Return the [x, y] coordinate for the center point of the cell that contains the specified text.  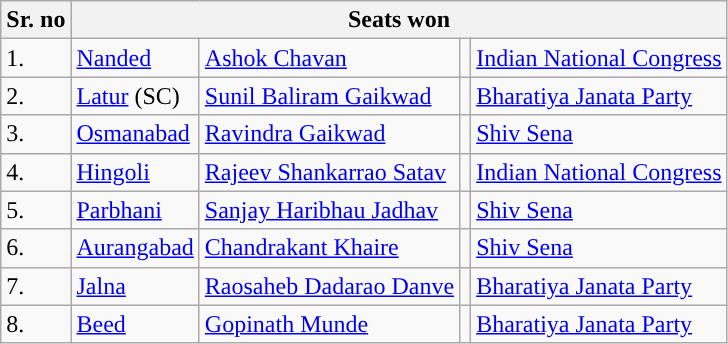
4. [36, 172]
Beed [135, 324]
Seats won [399, 20]
Latur (SC) [135, 96]
7. [36, 286]
Sunil Baliram Gaikwad [329, 96]
Ashok Chavan [329, 58]
Sanjay Haribhau Jadhav [329, 210]
5. [36, 210]
1. [36, 58]
Sr. no [36, 20]
Ravindra Gaikwad [329, 134]
6. [36, 248]
Chandrakant Khaire [329, 248]
Parbhani [135, 210]
Raosaheb Dadarao Danve [329, 286]
8. [36, 324]
Hingoli [135, 172]
3. [36, 134]
Gopinath Munde [329, 324]
Nanded [135, 58]
2. [36, 96]
Jalna [135, 286]
Osmanabad [135, 134]
Aurangabad [135, 248]
Rajeev Shankarrao Satav [329, 172]
